Pinpoint the cell where the given text exists, returning its (X, Y) midpoint coordinate. 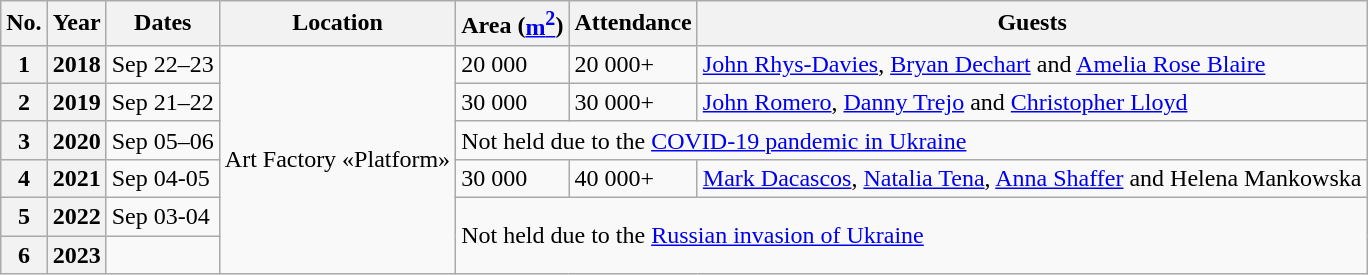
2023 (76, 255)
John Romero, Danny Trejo and Christopher Lloyd (1032, 102)
Sep 05–06 (162, 140)
Dates (162, 24)
Sep 03-04 (162, 217)
40 000+ (633, 178)
3 (24, 140)
Sep 22–23 (162, 64)
Year (76, 24)
20 000+ (633, 64)
Sep 04-05 (162, 178)
2 (24, 102)
Attendance (633, 24)
2019 (76, 102)
Location (337, 24)
2021 (76, 178)
2018 (76, 64)
20 000 (512, 64)
John Rhys-Davies, Bryan Dechart and Amelia Rose Blaire (1032, 64)
6 (24, 255)
Area (m2) (512, 24)
1 (24, 64)
No. (24, 24)
2022 (76, 217)
30 000+ (633, 102)
Mark Dacascos, Natalia Tena, Anna Shaffer and Helena Mankowska (1032, 178)
4 (24, 178)
2020 (76, 140)
Not held due to the Russian invasion of Ukraine (912, 236)
5 (24, 217)
Sep 21–22 (162, 102)
Guests (1032, 24)
Not held due to the COVID-19 pandemic in Ukraine (912, 140)
Art Factory «Platform» (337, 159)
